Output the (X, Y) coordinate of the center of the cell containing the given text.  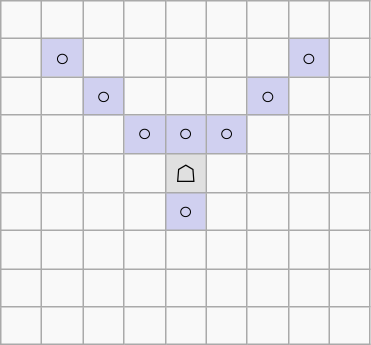
☖ (186, 173)
